Return the (X, Y) coordinate for the center point of the cell that contains the specified text.  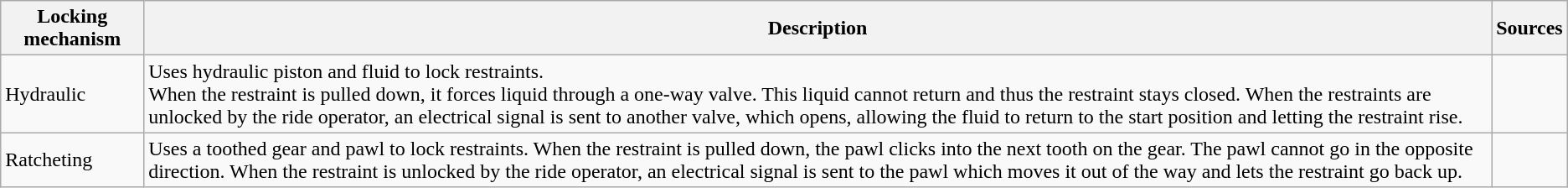
Description (818, 29)
Locking mechanism (72, 29)
Ratcheting (72, 159)
Hydraulic (72, 94)
Sources (1529, 29)
